Output the [x, y] coordinate of the center of the cell containing the given text.  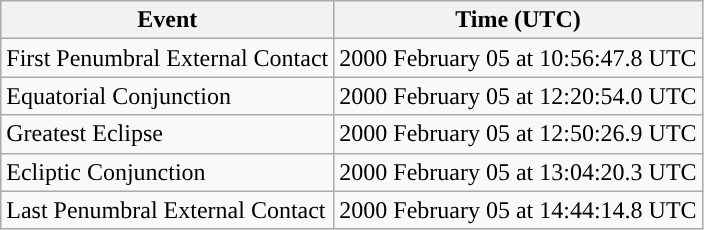
2000 February 05 at 14:44:14.8 UTC [518, 210]
2000 February 05 at 13:04:20.3 UTC [518, 172]
2000 February 05 at 12:20:54.0 UTC [518, 96]
2000 February 05 at 10:56:47.8 UTC [518, 58]
Time (UTC) [518, 20]
Equatorial Conjunction [168, 96]
Ecliptic Conjunction [168, 172]
Greatest Eclipse [168, 134]
2000 February 05 at 12:50:26.9 UTC [518, 134]
Event [168, 20]
First Penumbral External Contact [168, 58]
Last Penumbral External Contact [168, 210]
